From the cell containing the given text, extract its center point as [x, y] coordinate. 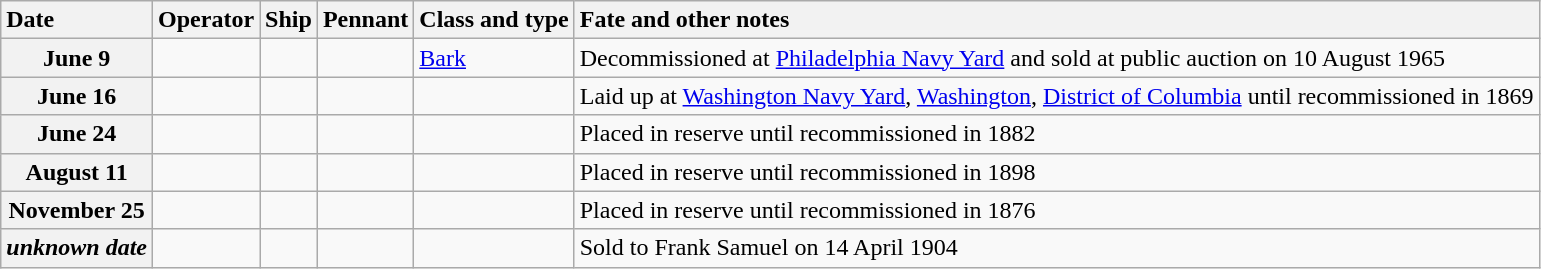
Placed in reserve until recommissioned in 1898 [1056, 172]
August 11 [77, 172]
November 25 [77, 210]
Bark [494, 58]
Operator [206, 20]
June 24 [77, 134]
Date [77, 20]
June 16 [77, 96]
Fate and other notes [1056, 20]
Class and type [494, 20]
Pennant [365, 20]
Decommissioned at Philadelphia Navy Yard and sold at public auction on 10 August 1965 [1056, 58]
unknown date [77, 248]
Laid up at Washington Navy Yard, Washington, District of Columbia until recommissioned in 1869 [1056, 96]
Placed in reserve until recommissioned in 1876 [1056, 210]
June 9 [77, 58]
Ship [289, 20]
Sold to Frank Samuel on 14 April 1904 [1056, 248]
Placed in reserve until recommissioned in 1882 [1056, 134]
